Output the (X, Y) coordinate of the center of the cell containing the given text.  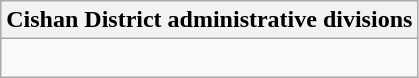
Cishan District administrative divisions (210, 20)
